Output the (x, y) coordinate of the center of the cell containing the given text.  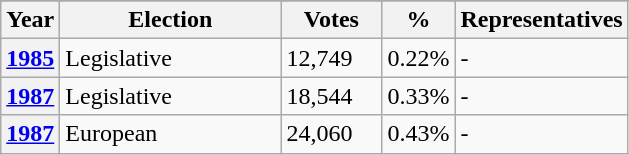
European (170, 134)
Election (170, 20)
12,749 (332, 58)
0.22% (418, 58)
0.33% (418, 96)
% (418, 20)
Representatives (542, 20)
Votes (332, 20)
18,544 (332, 96)
24,060 (332, 134)
1985 (30, 58)
Year (30, 20)
0.43% (418, 134)
